Detect which cell encompasses the target text, then output its (X, Y) center coordinate. 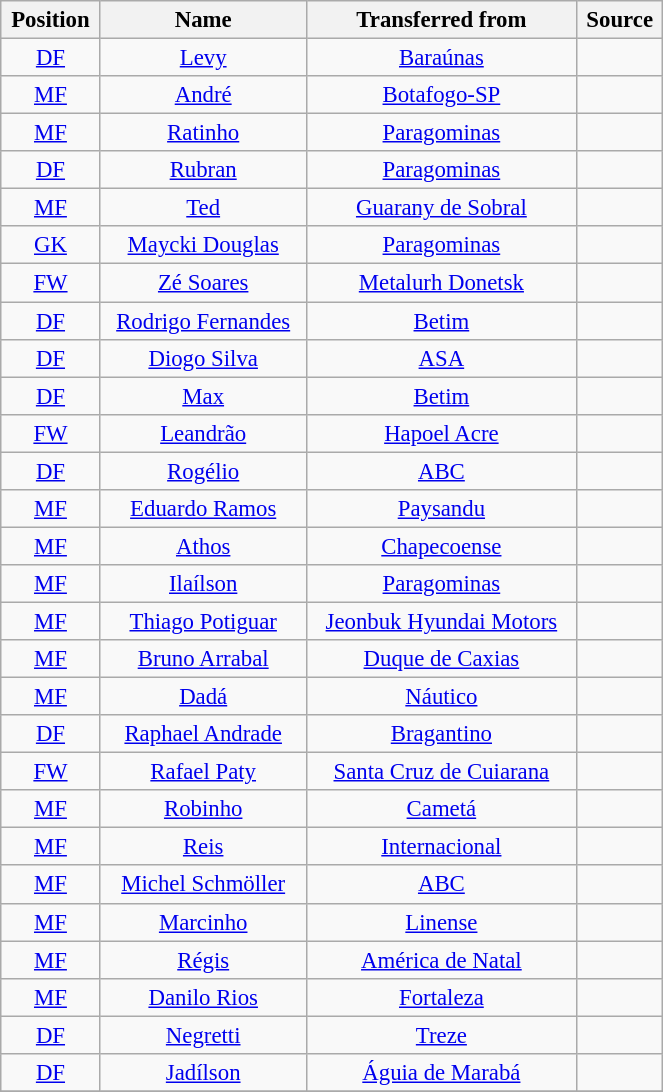
Metalurh Donetsk (441, 283)
Linense (441, 922)
Duque de Caxias (441, 659)
Náutico (441, 697)
Paysandu (441, 509)
Reis (203, 847)
Marcinho (203, 922)
Hapoel Acre (441, 433)
Internacional (441, 847)
Fortaleza (441, 997)
Treze (441, 1035)
Position (50, 20)
Ratinho (203, 133)
ASA (441, 358)
Danilo Rios (203, 997)
Dadá (203, 697)
Ilaílson (203, 584)
Jadílson (203, 1073)
Ted (203, 208)
Transferred from (441, 20)
Michel Schmöller (203, 885)
Athos (203, 546)
Leandrão (203, 433)
Diogo Silva (203, 358)
Levy (203, 58)
Raphael Andrade (203, 734)
Source (620, 20)
Régis (203, 960)
André (203, 95)
Chapecoense (441, 546)
Baraúnas (441, 58)
Rubran (203, 170)
Rodrigo Fernandes (203, 321)
Zé Soares (203, 283)
Botafogo-SP (441, 95)
Santa Cruz de Cuiarana (441, 772)
GK (50, 245)
Name (203, 20)
Max (203, 396)
Bragantino (441, 734)
América de Natal (441, 960)
Maycki Douglas (203, 245)
Cametá (441, 809)
Águia de Marabá (441, 1073)
Negretti (203, 1035)
Thiago Potiguar (203, 621)
Eduardo Ramos (203, 509)
Guarany de Sobral (441, 208)
Bruno Arrabal (203, 659)
Rafael Paty (203, 772)
Robinho (203, 809)
Rogélio (203, 471)
Jeonbuk Hyundai Motors (441, 621)
